Return [x, y] of the center of cell containing provided text 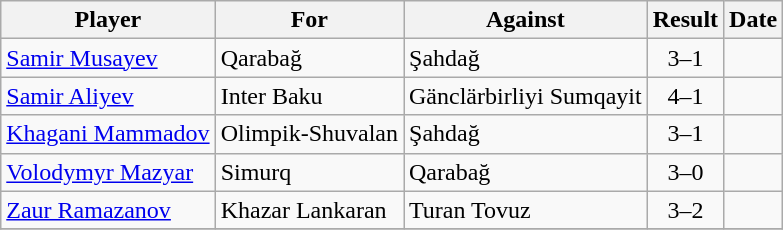
Samir Musayev [108, 58]
4–1 [685, 96]
Olimpik-Shuvalan [309, 134]
Simurq [309, 172]
Gänclärbirliyi Sumqayit [526, 96]
Turan Tovuz [526, 210]
Inter Baku [309, 96]
3–2 [685, 210]
Zaur Ramazanov [108, 210]
Samir Aliyev [108, 96]
Volodymyr Mazyar [108, 172]
For [309, 20]
Result [685, 20]
Khazar Lankaran [309, 210]
Khagani Mammadov [108, 134]
Date [754, 20]
3–0 [685, 172]
Against [526, 20]
Player [108, 20]
